Detect which cell encompasses the target text, then output its (x, y) center coordinate. 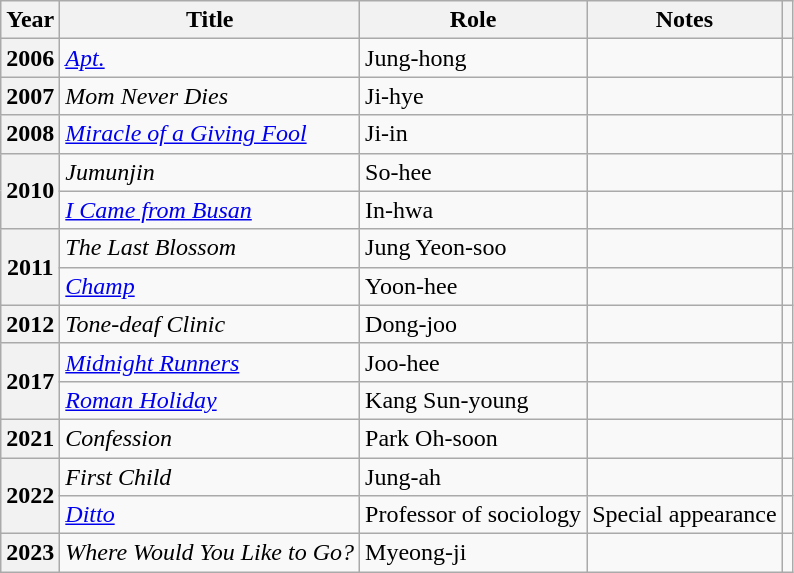
2008 (30, 134)
Ji-hye (474, 96)
Ji-in (474, 134)
Role (474, 20)
Dong-joo (474, 324)
Park Oh-soon (474, 438)
2021 (30, 438)
Roman Holiday (210, 400)
First Child (210, 477)
Where Would You Like to Go? (210, 553)
2007 (30, 96)
Ditto (210, 515)
2012 (30, 324)
2010 (30, 191)
Yoon-hee (474, 286)
Jung-ah (474, 477)
Special appearance (685, 515)
Title (210, 20)
2023 (30, 553)
Kang Sun-young (474, 400)
Jung-hong (474, 58)
2022 (30, 496)
Champ (210, 286)
Apt. (210, 58)
So-hee (474, 172)
Notes (685, 20)
Confession (210, 438)
2017 (30, 381)
Jumunjin (210, 172)
Tone-deaf Clinic (210, 324)
2006 (30, 58)
Miracle of a Giving Fool (210, 134)
Professor of sociology (474, 515)
The Last Blossom (210, 248)
Year (30, 20)
Midnight Runners (210, 362)
Joo-hee (474, 362)
In-hwa (474, 210)
Mom Never Dies (210, 96)
I Came from Busan (210, 210)
Jung Yeon-soo (474, 248)
2011 (30, 267)
Myeong-ji (474, 553)
